Pinpoint the cell where the given text exists, returning its (X, Y) midpoint coordinate. 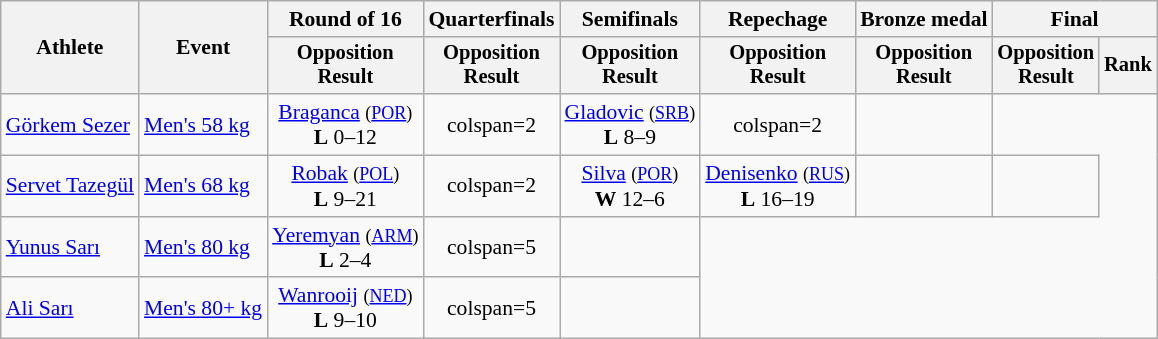
Final (1075, 19)
Athlete (70, 48)
Yunus Sarı (70, 248)
Quarterfinals (491, 19)
Denisenko (RUS) L 16–19 (778, 186)
Event (203, 48)
Görkem Sezer (70, 124)
Robak (POL) L 9–21 (345, 186)
Bronze medal (924, 19)
Yeremyan (ARM) L 2–4 (345, 248)
Men's 80+ kg (203, 308)
Semifinals (630, 19)
Wanrooij (NED) L 9–10 (345, 308)
Servet Tazegül (70, 186)
Men's 80 kg (203, 248)
Repechage (778, 19)
Men's 58 kg (203, 124)
Silva (POR) W 12–6 (630, 186)
Rank (1128, 66)
Round of 16 (345, 19)
Ali Sarı (70, 308)
Braganca (POR) L 0–12 (345, 124)
Gladovic (SRB) L 8–9 (630, 124)
Men's 68 kg (203, 186)
